Provide the [X, Y] coordinate of the cell's center where the given text is located.  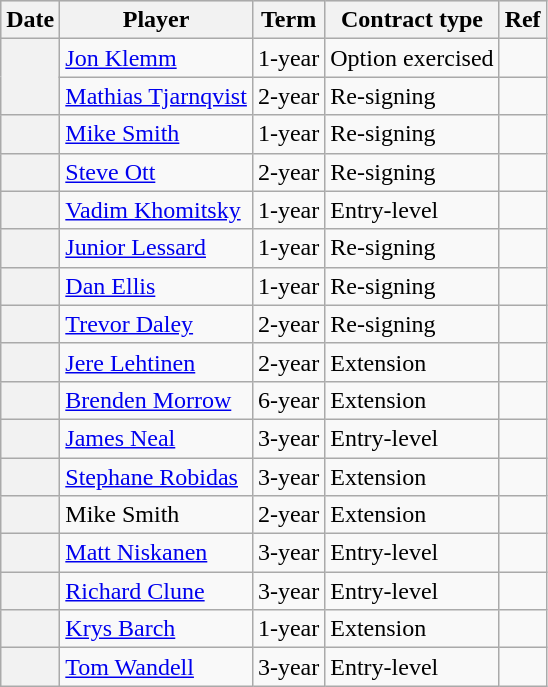
Tom Wandell [156, 667]
Vadim Khomitsky [156, 210]
Krys Barch [156, 629]
Term [288, 20]
Steve Ott [156, 172]
Date [30, 20]
Jon Klemm [156, 58]
Junior Lessard [156, 248]
Dan Ellis [156, 286]
Player [156, 20]
Brenden Morrow [156, 400]
Trevor Daley [156, 324]
Contract type [412, 20]
Ref [522, 20]
Richard Clune [156, 591]
6-year [288, 400]
James Neal [156, 438]
Jere Lehtinen [156, 362]
Matt Niskanen [156, 553]
Mathias Tjarnqvist [156, 96]
Option exercised [412, 58]
Stephane Robidas [156, 477]
